Pinpoint the cell where the given text exists, returning its (x, y) midpoint coordinate. 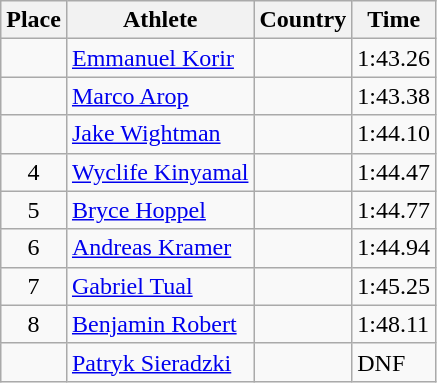
7 (34, 286)
Country (303, 20)
Emmanuel Korir (160, 58)
Gabriel Tual (160, 286)
4 (34, 172)
Patryk Sieradzki (160, 362)
1:44.47 (394, 172)
8 (34, 324)
5 (34, 210)
Place (34, 20)
Andreas Kramer (160, 248)
1:44.94 (394, 248)
6 (34, 248)
1:44.10 (394, 134)
Athlete (160, 20)
Wyclife Kinyamal (160, 172)
1:43.38 (394, 96)
1:45.25 (394, 286)
Jake Wightman (160, 134)
DNF (394, 362)
Bryce Hoppel (160, 210)
1:48.11 (394, 324)
Time (394, 20)
1:44.77 (394, 210)
Marco Arop (160, 96)
1:43.26 (394, 58)
Benjamin Robert (160, 324)
